Pinpoint the cell where the given text exists, returning its [X, Y] midpoint coordinate. 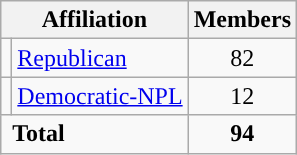
82 [242, 58]
Members [242, 20]
Total [94, 134]
12 [242, 96]
94 [242, 134]
Democratic-NPL [100, 96]
Republican [100, 58]
Affiliation [94, 20]
